Return (x, y) of the center of cell containing provided text 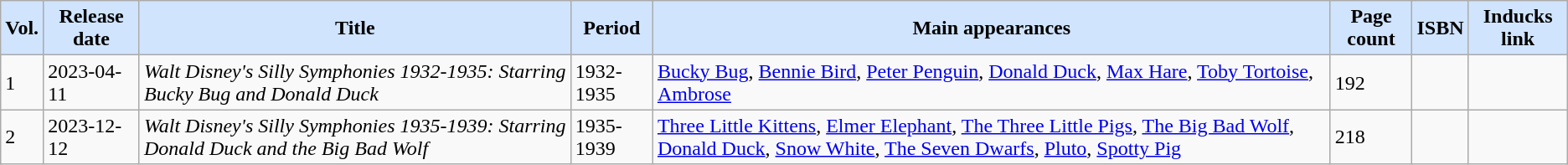
1 (22, 82)
1932-1935 (611, 82)
Title (355, 28)
1935-1939 (611, 137)
Period (611, 28)
Inducks link (1518, 28)
2 (22, 137)
2023-04-11 (92, 82)
Three Little Kittens, Elmer Elephant, The Three Little Pigs, The Big Bad Wolf, Donald Duck, Snow White, The Seven Dwarfs, Pluto, Spotty Pig (992, 137)
Main appearances (992, 28)
Bucky Bug, Bennie Bird, Peter Penguin, Donald Duck, Max Hare, Toby Tortoise, Ambrose (992, 82)
192 (1371, 82)
Walt Disney's Silly Symphonies 1932-1935: Starring Bucky Bug and Donald Duck (355, 82)
Vol. (22, 28)
Page count (1371, 28)
Walt Disney's Silly Symphonies 1935-1939: Starring Donald Duck and the Big Bad Wolf (355, 137)
Release date (92, 28)
2023-12-12 (92, 137)
ISBN (1441, 28)
218 (1371, 137)
